Return [x, y] of the center of cell containing provided text 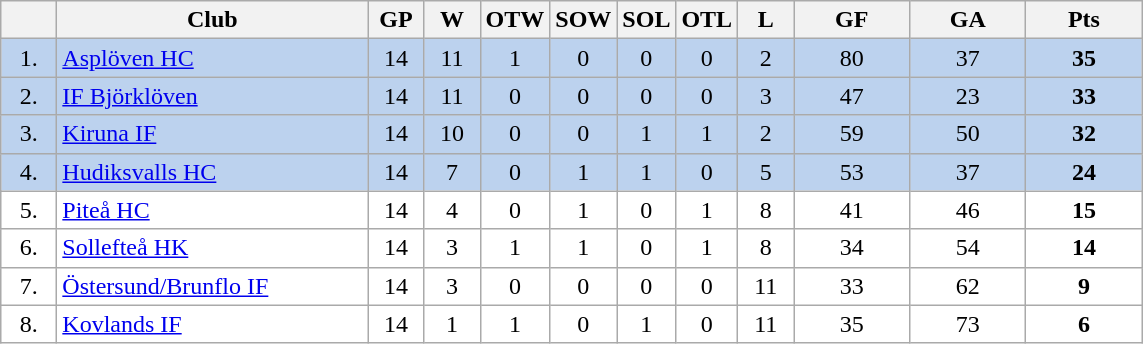
3. [29, 134]
73 [968, 324]
80 [852, 58]
46 [968, 210]
5. [29, 210]
W [452, 20]
62 [968, 286]
OTL [707, 20]
GP [396, 20]
41 [852, 210]
59 [852, 134]
GF [852, 20]
4 [452, 210]
10 [452, 134]
Piteå HC [212, 210]
OTW [515, 20]
Asplöven HC [212, 58]
34 [852, 248]
2. [29, 96]
Kiruna IF [212, 134]
6 [1084, 324]
53 [852, 172]
6. [29, 248]
7. [29, 286]
Hudiksvalls HC [212, 172]
Östersund/Brunflo IF [212, 286]
IF Björklöven [212, 96]
SOW [584, 20]
23 [968, 96]
5 [766, 172]
32 [1084, 134]
24 [1084, 172]
Kovlands IF [212, 324]
GA [968, 20]
8. [29, 324]
4. [29, 172]
47 [852, 96]
54 [968, 248]
Club [212, 20]
9 [1084, 286]
1. [29, 58]
15 [1084, 210]
Sollefteå HK [212, 248]
7 [452, 172]
Pts [1084, 20]
50 [968, 134]
SOL [646, 20]
L [766, 20]
